Locate the cell with the specified text and output its (X, Y) center coordinate. 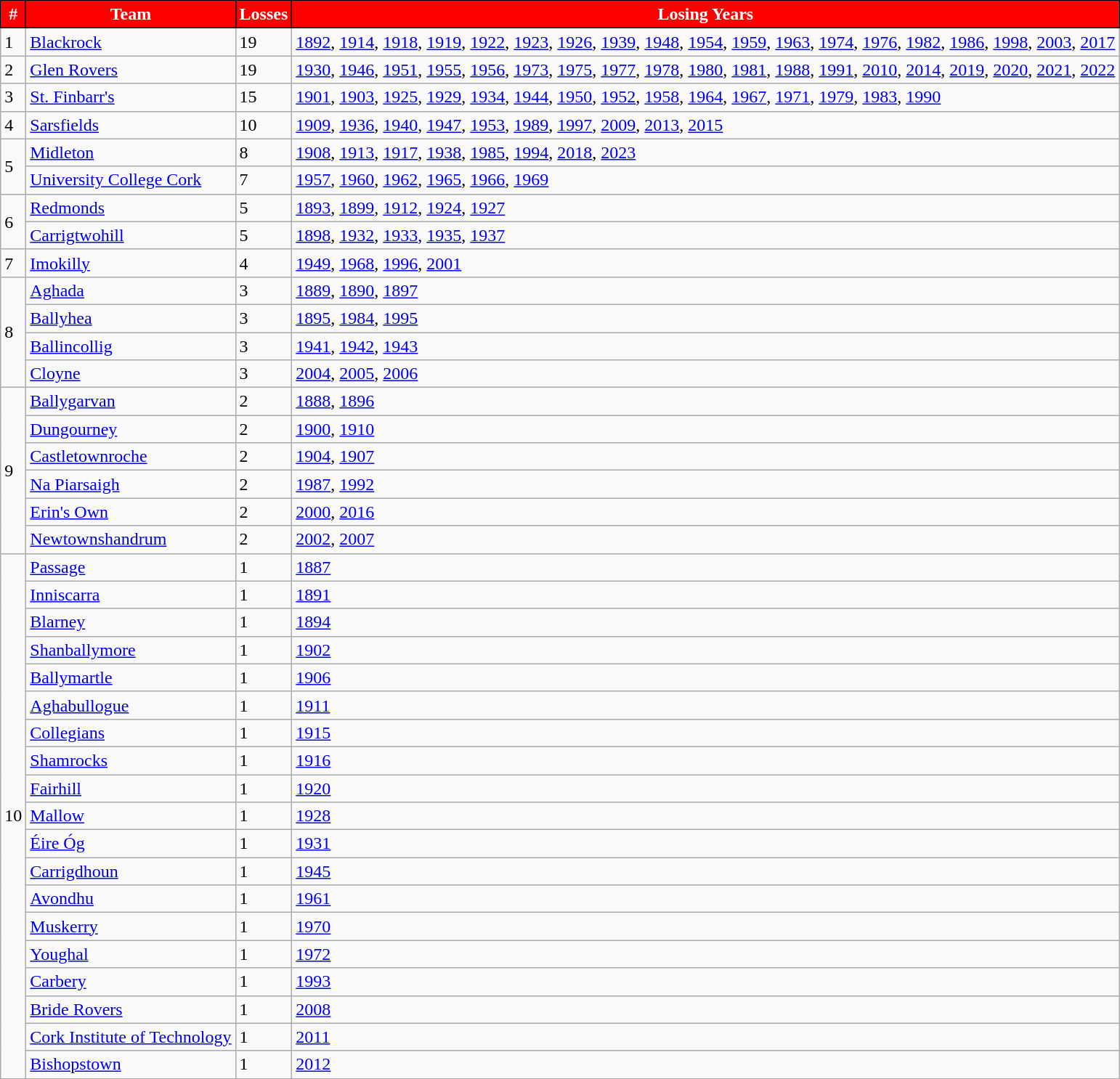
1949, 1968, 1996, 2001 (706, 263)
2002, 2007 (706, 539)
1909, 1936, 1940, 1947, 1953, 1989, 1997, 2009, 2013, 2015 (706, 125)
Shamrocks (131, 760)
1915 (706, 733)
University College Cork (131, 180)
1970 (706, 927)
1908, 1913, 1917, 1938, 1985, 1994, 2018, 2023 (706, 152)
Ballygarvan (131, 402)
Aghabullogue (131, 705)
1920 (706, 788)
1957, 1960, 1962, 1965, 1966, 1969 (706, 180)
Bride Rovers (131, 1009)
Avondhu (131, 899)
1945 (706, 871)
Castletownroche (131, 457)
Fairhill (131, 788)
Sarsfields (131, 125)
1906 (706, 677)
Na Piarsaigh (131, 484)
2004, 2005, 2006 (706, 374)
1993 (706, 982)
1895, 1984, 1995 (706, 318)
Muskerry (131, 927)
Losses (264, 15)
1911 (706, 705)
St. Finbarr's (131, 97)
Blarney (131, 622)
1889, 1890, 1897 (706, 290)
9 (13, 471)
1887 (706, 567)
1888, 1896 (706, 402)
2008 (706, 1009)
2012 (706, 1064)
1987, 1992 (706, 484)
Carrigdhoun (131, 871)
Team (131, 15)
Newtownshandrum (131, 539)
1930, 1946, 1951, 1955, 1956, 1973, 1975, 1977, 1978, 1980, 1981, 1988, 1991, 2010, 2014, 2019, 2020, 2021, 2022 (706, 70)
15 (264, 97)
1900, 1910 (706, 429)
1904, 1907 (706, 457)
Éire Óg (131, 844)
Youghal (131, 954)
2000, 2016 (706, 512)
Passage (131, 567)
Ballymartle (131, 677)
Carrigtwohill (131, 235)
1898, 1932, 1933, 1935, 1937 (706, 235)
1892, 1914, 1918, 1919, 1922, 1923, 1926, 1939, 1948, 1954, 1959, 1963, 1974, 1976, 1982, 1986, 1998, 2003, 2017 (706, 42)
# (13, 15)
Carbery (131, 982)
1931 (706, 844)
Ballincollig (131, 346)
1891 (706, 595)
1902 (706, 650)
1901, 1903, 1925, 1929, 1934, 1944, 1950, 1952, 1958, 1964, 1967, 1971, 1979, 1983, 1990 (706, 97)
Glen Rovers (131, 70)
1941, 1942, 1943 (706, 346)
Aghada (131, 290)
Midleton (131, 152)
Dungourney (131, 429)
1894 (706, 622)
Mallow (131, 816)
Redmonds (131, 208)
Blackrock (131, 42)
1916 (706, 760)
2011 (706, 1037)
6 (13, 221)
Erin's Own (131, 512)
Cork Institute of Technology (131, 1037)
Inniscarra (131, 595)
Ballyhea (131, 318)
Collegians (131, 733)
Cloyne (131, 374)
1893, 1899, 1912, 1924, 1927 (706, 208)
1928 (706, 816)
1961 (706, 899)
1972 (706, 954)
Losing Years (706, 15)
Shanballymore (131, 650)
Bishopstown (131, 1064)
Imokilly (131, 263)
